Capture the cell that displays the provided text and extract its (x, y) central coordinate. 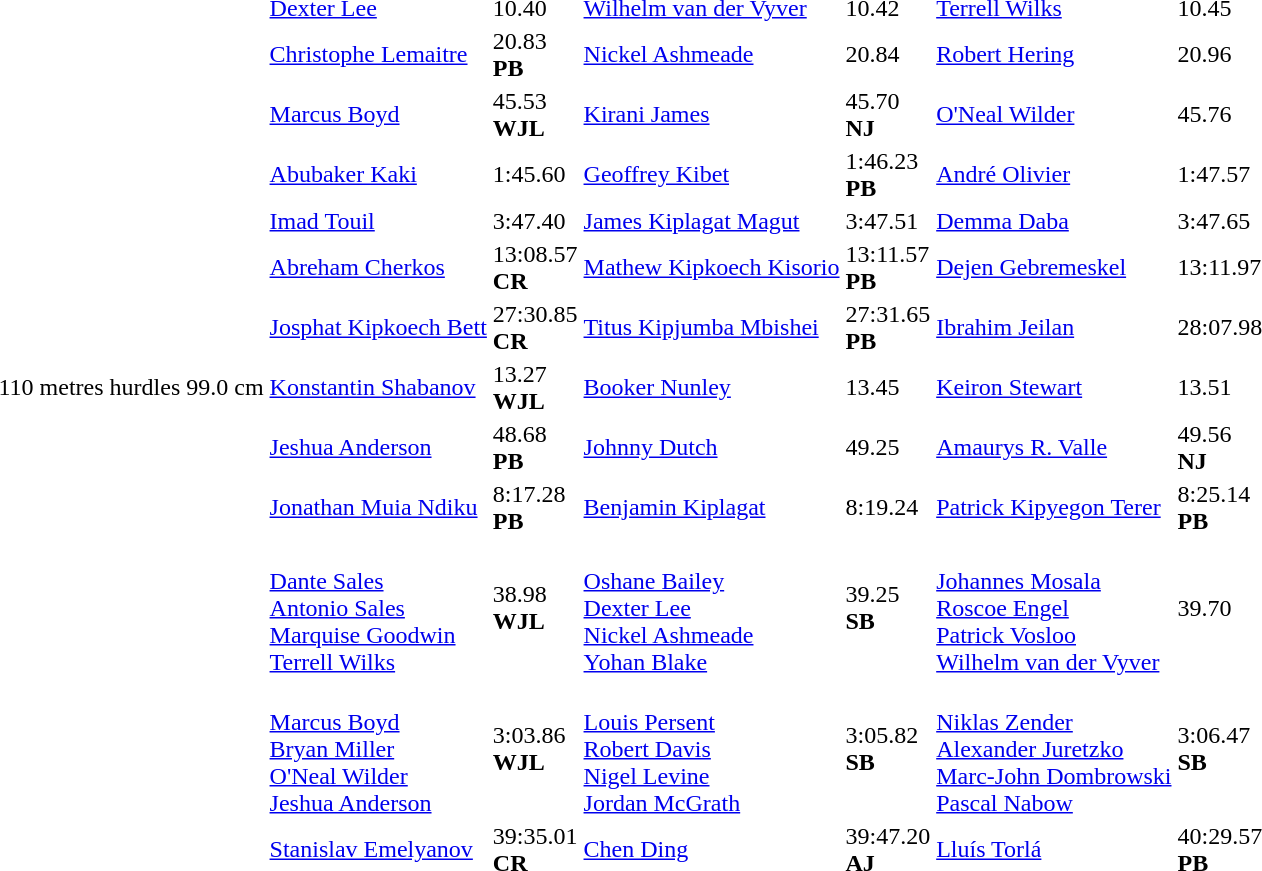
45.70 NJ (888, 114)
45.53WJL (535, 114)
3:47.51 (888, 221)
Niklas ZenderAlexander Juretzko Marc-John DombrowskiPascal Nabow (1054, 749)
3:47.40 (535, 221)
Dejen Gebremeskel (1054, 268)
13.27WJL (535, 388)
Marcus BoydBryan MillerO'Neal WilderJeshua Anderson (378, 749)
Abreham Cherkos (378, 268)
Geoffrey Kibet (712, 174)
Robert Hering (1054, 54)
8:17.28 PB (535, 508)
Nickel Ashmeade (712, 54)
Kirani James (712, 114)
3:05.82 SB (888, 749)
13.45 (888, 388)
Dante SalesAntonio SalesMarquise GoodwinTerrell Wilks (378, 608)
13:11.57 PB (888, 268)
Keiron Stewart (1054, 388)
Marcus Boyd (378, 114)
Mathew Kipkoech Kisorio (712, 268)
3:03.86WJL (535, 749)
Imad Touil (378, 221)
Ibrahim Jeilan (1054, 328)
James Kiplagat Magut (712, 221)
Jonathan Muia Ndiku (378, 508)
Titus Kipjumba Mbishei (712, 328)
38.98WJL (535, 608)
48.68 PB (535, 448)
Josphat Kipkoech Bett (378, 328)
20.84 (888, 54)
Oshane BaileyDexter LeeNickel AshmeadeYohan Blake (712, 608)
Benjamin Kiplagat (712, 508)
Patrick Kipyegon Terer (1054, 508)
39.25SB (888, 608)
8:19.24 (888, 508)
13:08.57 CR (535, 268)
O'Neal Wilder (1054, 114)
27:30.85 CR (535, 328)
27:31.65 PB (888, 328)
Johnny Dutch (712, 448)
Jeshua Anderson (378, 448)
1:46.23PB (888, 174)
49.25 (888, 448)
Booker Nunley (712, 388)
20.83PB (535, 54)
Abubaker Kaki (378, 174)
André Olivier (1054, 174)
Louis PersentRobert DavisNigel LevineJordan McGrath (712, 749)
Demma Daba (1054, 221)
1:45.60 (535, 174)
Konstantin Shabanov (378, 388)
Johannes MosalaRoscoe EngelPatrick VoslooWilhelm van der Vyver (1054, 608)
Christophe Lemaitre (378, 54)
Amaurys R. Valle (1054, 448)
